Output the (X, Y) coordinate of the center of the cell containing the given text.  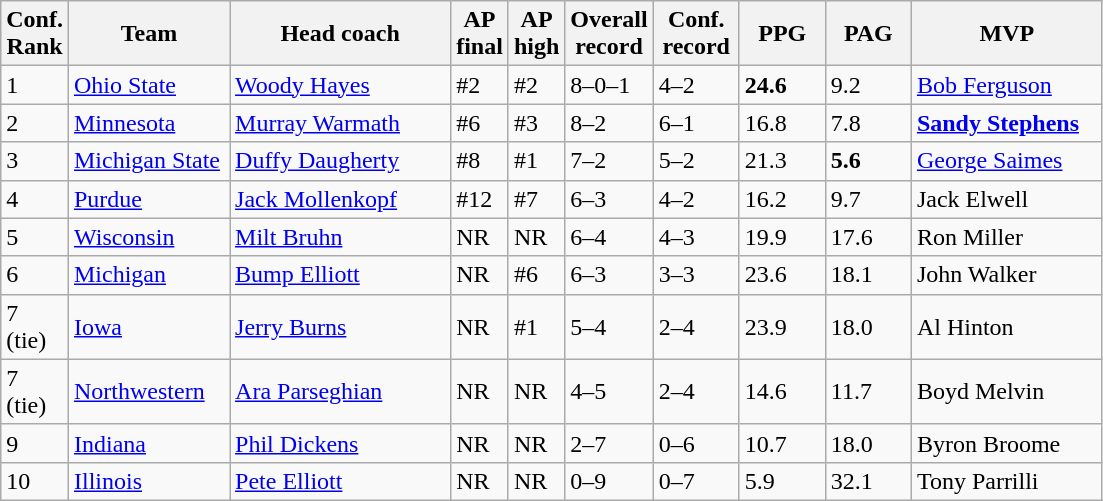
9.2 (868, 85)
Woody Hayes (340, 85)
#7 (536, 199)
Jack Elwell (1006, 199)
Minnesota (148, 123)
Michigan State (148, 161)
Michigan (148, 275)
8–2 (609, 123)
10 (35, 481)
Overall record (609, 34)
Tony Parrilli (1006, 481)
14.6 (782, 392)
18.1 (868, 275)
Head coach (340, 34)
10.7 (782, 443)
Murray Warmath (340, 123)
Milt Bruhn (340, 237)
5–4 (609, 326)
Phil Dickens (340, 443)
Iowa (148, 326)
Jerry Burns (340, 326)
#12 (480, 199)
Indiana (148, 443)
Jack Mollenkopf (340, 199)
11.7 (868, 392)
Bob Ferguson (1006, 85)
PAG (868, 34)
Byron Broome (1006, 443)
6–4 (609, 237)
Bump Elliott (340, 275)
16.2 (782, 199)
Ohio State (148, 85)
0–9 (609, 481)
Pete Elliott (340, 481)
0–6 (696, 443)
Northwestern (148, 392)
Duffy Daugherty (340, 161)
Team (148, 34)
Wisconsin (148, 237)
23.9 (782, 326)
Ara Parseghian (340, 392)
3–3 (696, 275)
MVP (1006, 34)
George Saimes (1006, 161)
9.7 (868, 199)
Al Hinton (1006, 326)
4–3 (696, 237)
19.9 (782, 237)
#3 (536, 123)
Illinois (148, 481)
17.6 (868, 237)
2–7 (609, 443)
8–0–1 (609, 85)
1 (35, 85)
5–2 (696, 161)
4 (35, 199)
3 (35, 161)
John Walker (1006, 275)
32.1 (868, 481)
21.3 (782, 161)
0–7 (696, 481)
Boyd Melvin (1006, 392)
5.6 (868, 161)
AP high (536, 34)
9 (35, 443)
#8 (480, 161)
24.6 (782, 85)
Ron Miller (1006, 237)
2 (35, 123)
7.8 (868, 123)
AP final (480, 34)
6–1 (696, 123)
5.9 (782, 481)
6 (35, 275)
Conf. Rank (35, 34)
Purdue (148, 199)
16.8 (782, 123)
5 (35, 237)
Sandy Stephens (1006, 123)
7–2 (609, 161)
4–5 (609, 392)
PPG (782, 34)
Conf. record (696, 34)
23.6 (782, 275)
